Output the [X, Y] coordinate of the center of the cell containing the given text.  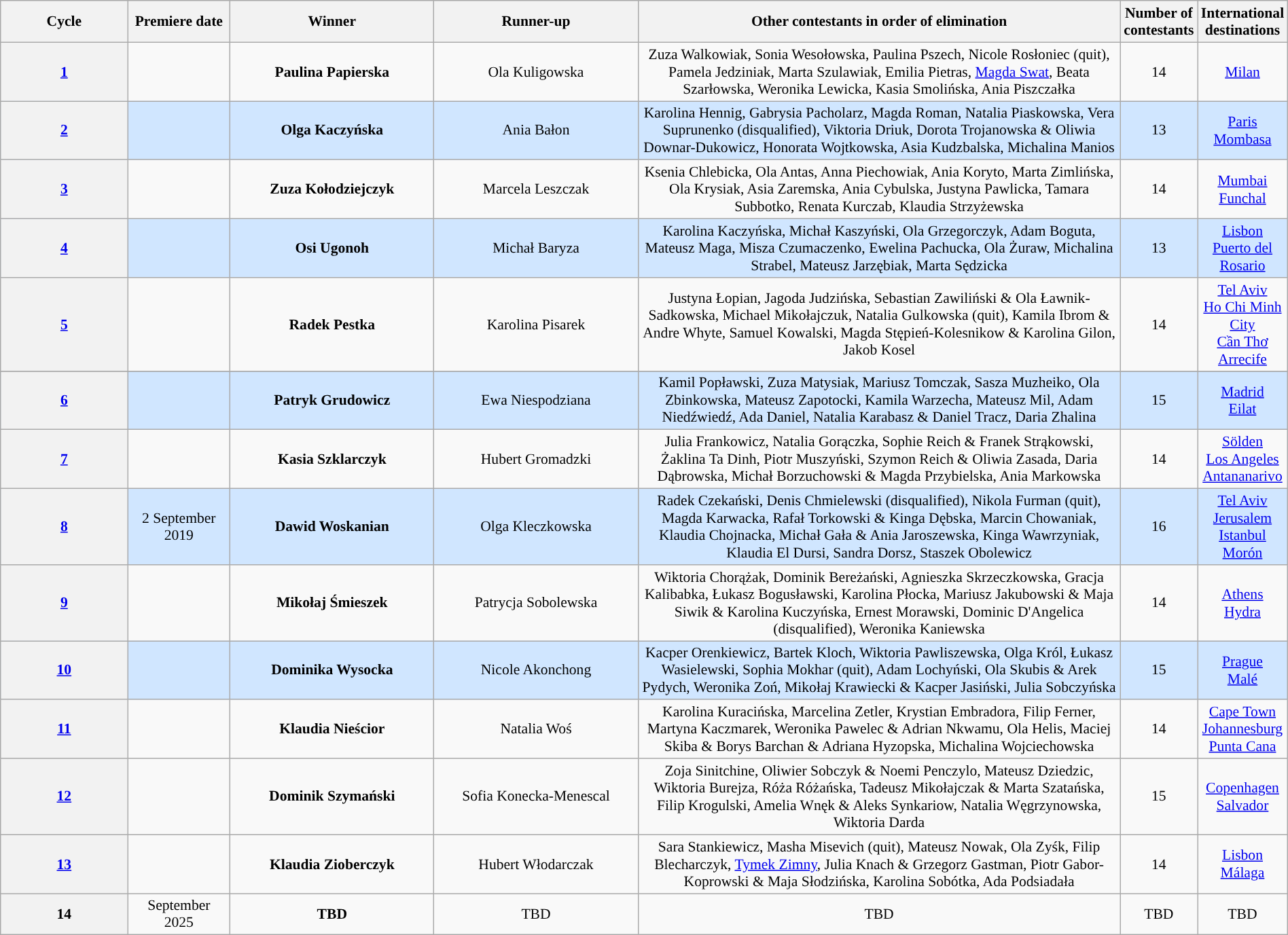
Osi Ugonoh [332, 249]
16 [1159, 527]
LisbonPuerto del Rosario [1243, 249]
Olga Kaczyńska [332, 130]
LisbonMálaga [1243, 864]
Olga Kleczkowska [536, 527]
Patryk Grudowicz [332, 401]
1 [64, 72]
Tel AvivHo Chi Minh CityCần ThơArrecife [1243, 325]
MadridEilat [1243, 401]
Mikołaj Śmieszek [332, 603]
Ewa Niespodziana [536, 401]
Tel AvivJerusalemIstanbulMorón [1243, 527]
Dominik Szymański [332, 796]
Natalia Woś [536, 729]
8 [64, 527]
7 [64, 459]
11 [64, 729]
Winner [332, 22]
4 [64, 249]
12 [64, 796]
Radek Pestka [332, 325]
Number of contestants [1159, 22]
Runner-up [536, 22]
PragueMalé [1243, 671]
Cape TownJohannesburgPunta Cana [1243, 729]
Dawid Woskanian [332, 527]
Nicole Akonchong [536, 671]
2 [64, 130]
Ola Kuligowska [536, 72]
Dominika Wysocka [332, 671]
3 [64, 190]
Klaudia Nieścior [332, 729]
MumbaiFunchal [1243, 190]
Paulina Papierska [332, 72]
5 [64, 325]
Zuza Kołodziejczyk [332, 190]
ParisMombasa [1243, 130]
Sofia Konecka-Menescal [536, 796]
Ania Bałon [536, 130]
Patrycja Sobolewska [536, 603]
Karolina Pisarek [536, 325]
Cycle [64, 22]
Other contestants in order of elimination [879, 22]
6 [64, 401]
10 [64, 671]
CopenhagenSalvador [1243, 796]
Michał Baryza [536, 249]
Milan [1243, 72]
Marcela Leszczak [536, 190]
September 2025 [179, 914]
Hubert Włodarczak [536, 864]
Klaudia Zioberczyk [332, 864]
Kasia Szklarczyk [332, 459]
Premiere date [179, 22]
9 [64, 603]
AthensHydra [1243, 603]
2 September 2019 [179, 527]
International destinations [1243, 22]
SöldenLos AngelesAntananarivo [1243, 459]
Hubert Gromadzki [536, 459]
